Find where the given text appears and provide that cell's center as (x, y) coordinate. 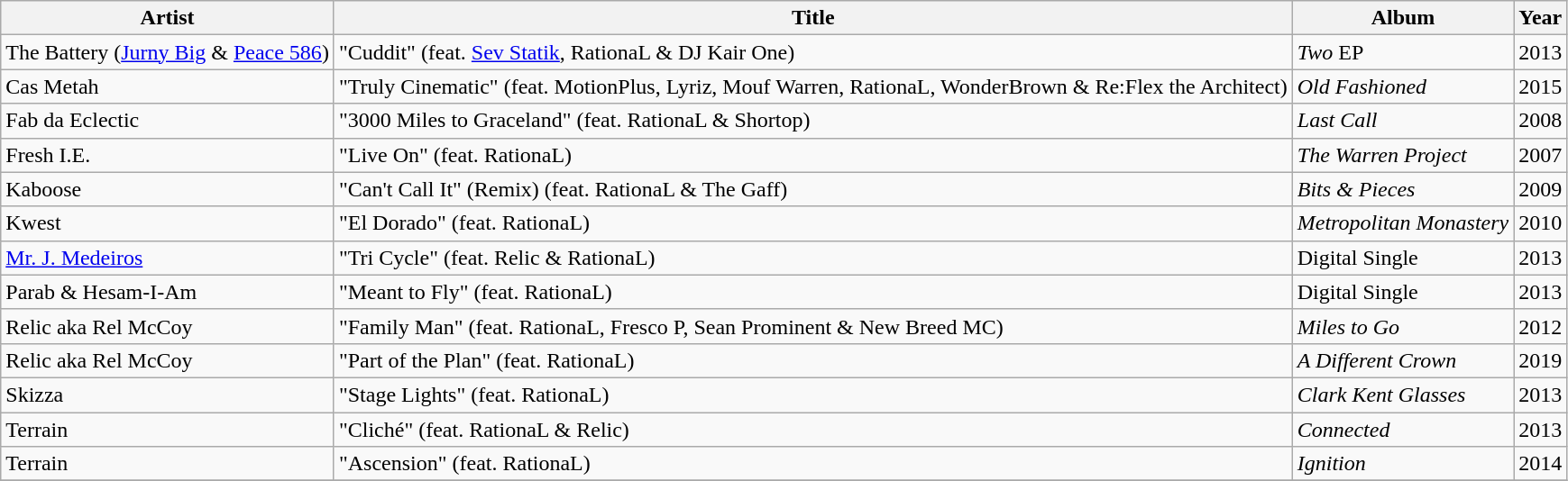
Two EP (1403, 52)
"Truly Cinematic" (feat. MotionPlus, Lyriz, Mouf Warren, RationaL, WonderBrown & Re:Flex the Architect) (813, 86)
"Cuddit" (feat. Sev Statik, RationaL & DJ Kair One) (813, 52)
"Live On" (feat. RationaL) (813, 155)
"Can't Call It" (Remix) (feat. RationaL & The Gaff) (813, 189)
Mr. J. Medeiros (168, 258)
Parab & Hesam-I-Am (168, 292)
"3000 Miles to Graceland" (feat. RationaL & Shortop) (813, 121)
Connected (1403, 430)
Year (1540, 18)
Fresh I.E. (168, 155)
Old Fashioned (1403, 86)
A Different Crown (1403, 360)
"Tri Cycle" (feat. Relic & RationaL) (813, 258)
2015 (1540, 86)
Kaboose (168, 189)
2007 (1540, 155)
"Ascension" (feat. RationaL) (813, 464)
Ignition (1403, 464)
2019 (1540, 360)
The Warren Project (1403, 155)
"Meant to Fly" (feat. RationaL) (813, 292)
"El Dorado" (feat. RationaL) (813, 223)
"Part of the Plan" (feat. RationaL) (813, 360)
"Cliché" (feat. RationaL & Relic) (813, 430)
Kwest (168, 223)
Album (1403, 18)
Title (813, 18)
Miles to Go (1403, 326)
Metropolitan Monastery (1403, 223)
Skizza (168, 395)
2008 (1540, 121)
Fab da Eclectic (168, 121)
Clark Kent Glasses (1403, 395)
"Family Man" (feat. RationaL, Fresco P, Sean Prominent & New Breed MC) (813, 326)
2014 (1540, 464)
2009 (1540, 189)
2012 (1540, 326)
Bits & Pieces (1403, 189)
Cas Metah (168, 86)
2010 (1540, 223)
Artist (168, 18)
Last Call (1403, 121)
"Stage Lights" (feat. RationaL) (813, 395)
The Battery (Jurny Big & Peace 586) (168, 52)
